Identify which cell holds the provided text, then report its [x, y] central coordinate. 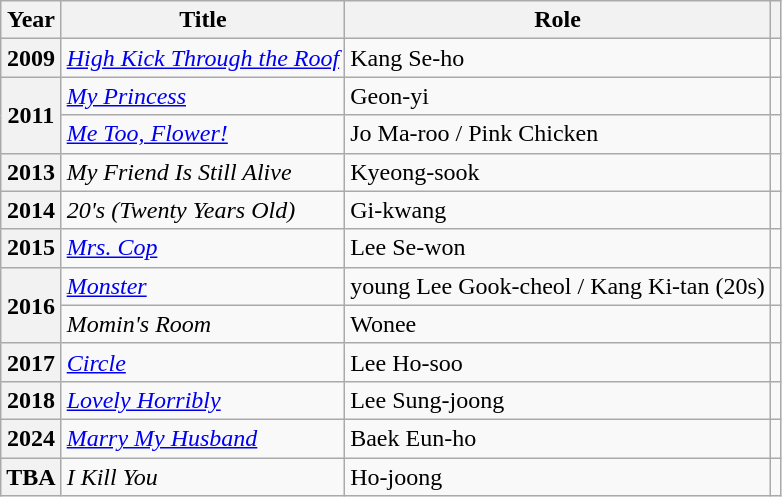
I Kill You [203, 477]
2009 [31, 58]
2011 [31, 115]
Wonee [558, 324]
Role [558, 20]
Year [31, 20]
Mrs. Cop [203, 248]
Jo Ma-roo / Pink Chicken [558, 134]
young Lee Gook-cheol / Kang Ki-tan (20s) [558, 286]
2015 [31, 248]
My Friend Is Still Alive [203, 172]
High Kick Through the Roof [203, 58]
Lee Sung-joong [558, 400]
Kang Se-ho [558, 58]
Marry My Husband [203, 438]
2024 [31, 438]
20's (Twenty Years Old) [203, 210]
Baek Eun-ho [558, 438]
Lovely Horribly [203, 400]
2013 [31, 172]
2018 [31, 400]
Lee Ho-soo [558, 362]
Circle [203, 362]
Ho-joong [558, 477]
2016 [31, 305]
Momin's Room [203, 324]
My Princess [203, 96]
Monster [203, 286]
Me Too, Flower! [203, 134]
Title [203, 20]
Gi-kwang [558, 210]
Geon-yi [558, 96]
Kyeong-sook [558, 172]
Lee Se-won [558, 248]
TBA [31, 477]
2017 [31, 362]
2014 [31, 210]
